From the cell containing the given text, extract its center point as [X, Y] coordinate. 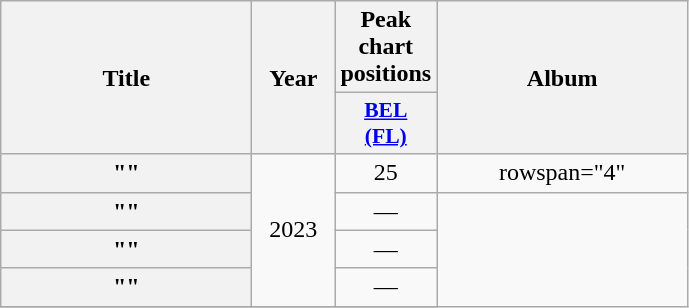
rowspan="4" [562, 173]
BEL(FL) [386, 124]
Title [126, 78]
2023 [294, 230]
25 [386, 173]
Album [562, 78]
Year [294, 78]
Peak chart positions [386, 47]
